For the text-containing cell, return its midpoint in (X, Y) coordinate format. 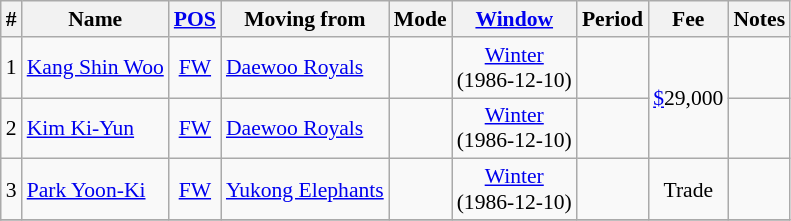
Fee (688, 19)
Kang Shin Woo (96, 68)
Yukong Elephants (305, 190)
POS (195, 19)
Park Yoon-Ki (96, 190)
# (12, 19)
1 (12, 68)
Name (96, 19)
Moving from (305, 19)
Period (612, 19)
3 (12, 190)
2 (12, 128)
Mode (420, 19)
$29,000 (688, 98)
Trade (688, 190)
Notes (759, 19)
Window (514, 19)
Kim Ki-Yun (96, 128)
